Extract the (x, y) coordinate from the center of the cell holding the provided text.  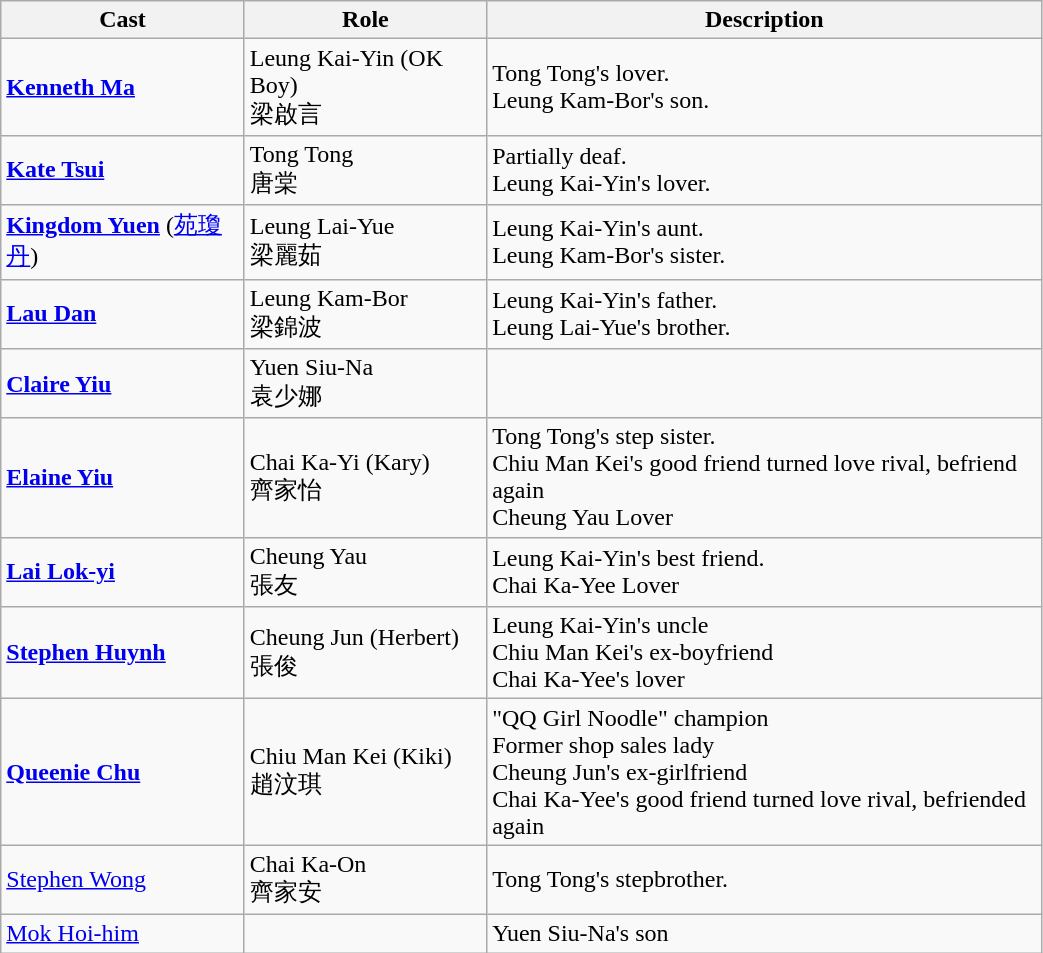
Leung Kai-Yin's father. Leung Lai-Yue's brother. (764, 314)
Partially deaf. Leung Kai-Yin's lover. (764, 170)
Leung Kai-Yin's best friend. Chai Ka-Yee Lover (764, 572)
Chai Ka-On 齊家安 (365, 880)
Leung Kai-Yin (OK Boy) 梁啟言 (365, 88)
Elaine Yiu (122, 478)
Yuen Siu-Na 袁少娜 (365, 384)
Tong Tong's stepbrother. (764, 880)
Cheung Jun (Herbert) 張俊 (365, 653)
Tong Tong 唐棠 (365, 170)
Leung Kam-Bor 梁錦波 (365, 314)
Stephen Wong (122, 880)
Kingdom Yuen (苑瓊丹) (122, 242)
Description (764, 20)
Leung Kai-Yin's aunt. Leung Kam-Bor's sister. (764, 242)
Lau Dan (122, 314)
Lai Lok-yi (122, 572)
Role (365, 20)
Mok Hoi-him (122, 933)
Chiu Man Kei (Kiki) 趙汶琪 (365, 772)
Chai Ka-Yi (Kary) 齊家怡 (365, 478)
Leung Lai-Yue 梁麗茹 (365, 242)
Claire Yiu (122, 384)
Tong Tong's step sister. Chiu Man Kei's good friend turned love rival, befriend again Cheung Yau Lover (764, 478)
Queenie Chu (122, 772)
Kate Tsui (122, 170)
Stephen Huynh (122, 653)
Cast (122, 20)
Leung Kai-Yin's uncleChiu Man Kei's ex-boyfriendChai Ka-Yee's lover (764, 653)
Kenneth Ma (122, 88)
Tong Tong's lover. Leung Kam-Bor's son. (764, 88)
Yuen Siu-Na's son (764, 933)
Cheung Yau 張友 (365, 572)
"QQ Girl Noodle" championFormer shop sales ladyCheung Jun's ex-girlfriendChai Ka-Yee's good friend turned love rival, befriended again (764, 772)
